Scan for the cell matching the given text and deliver its [x, y] coordinate at center. 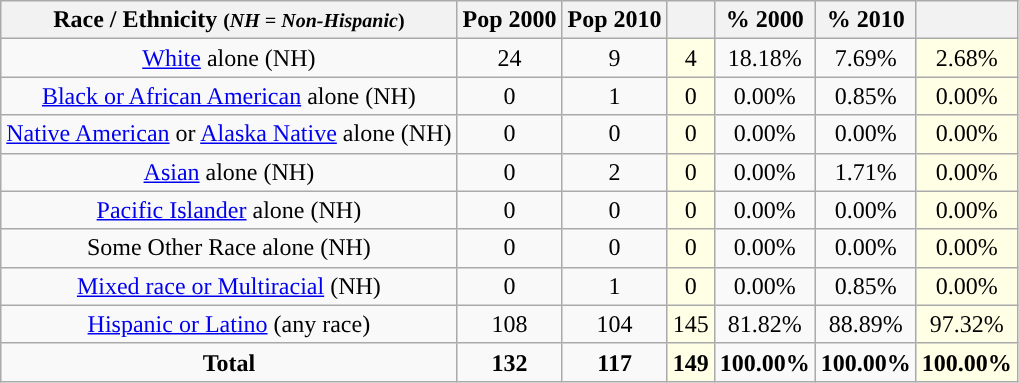
88.89% [866, 324]
% 2000 [764, 20]
Pacific Islander alone (NH) [229, 210]
Some Other Race alone (NH) [229, 248]
2.68% [966, 58]
7.69% [866, 58]
18.18% [764, 58]
Asian alone (NH) [229, 172]
Total [229, 362]
Hispanic or Latino (any race) [229, 324]
Mixed race or Multiracial (NH) [229, 286]
149 [690, 362]
Race / Ethnicity (NH = Non-Hispanic) [229, 20]
Black or African American alone (NH) [229, 96]
145 [690, 324]
117 [614, 362]
White alone (NH) [229, 58]
108 [510, 324]
9 [614, 58]
132 [510, 362]
2 [614, 172]
% 2010 [866, 20]
Native American or Alaska Native alone (NH) [229, 134]
4 [690, 58]
Pop 2000 [510, 20]
81.82% [764, 324]
24 [510, 58]
104 [614, 324]
Pop 2010 [614, 20]
97.32% [966, 324]
1.71% [866, 172]
